Search for the cell housing the specified text and yield its (X, Y) center coordinate. 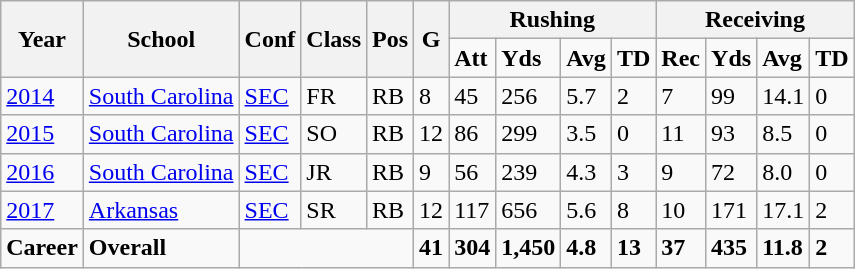
239 (528, 172)
2016 (42, 172)
3 (633, 172)
93 (732, 134)
JR (334, 172)
171 (732, 210)
2015 (42, 134)
56 (472, 172)
Overall (161, 248)
Career (42, 248)
Rec (681, 58)
Class (334, 39)
11.8 (784, 248)
7 (681, 96)
3.5 (586, 134)
8.5 (784, 134)
256 (528, 96)
41 (432, 248)
Year (42, 39)
11 (681, 134)
SO (334, 134)
656 (528, 210)
5.6 (586, 210)
45 (472, 96)
School (161, 39)
Receiving (755, 20)
Arkansas (161, 210)
4.3 (586, 172)
99 (732, 96)
435 (732, 248)
2017 (42, 210)
1,450 (528, 248)
86 (472, 134)
SR (334, 210)
4.8 (586, 248)
Att (472, 58)
Conf (270, 39)
72 (732, 172)
304 (472, 248)
117 (472, 210)
Rushing (552, 20)
10 (681, 210)
FR (334, 96)
G (432, 39)
2014 (42, 96)
8.0 (784, 172)
13 (633, 248)
299 (528, 134)
5.7 (586, 96)
14.1 (784, 96)
37 (681, 248)
17.1 (784, 210)
Pos (390, 39)
